For the text-containing cell, return its midpoint in (X, Y) coordinate format. 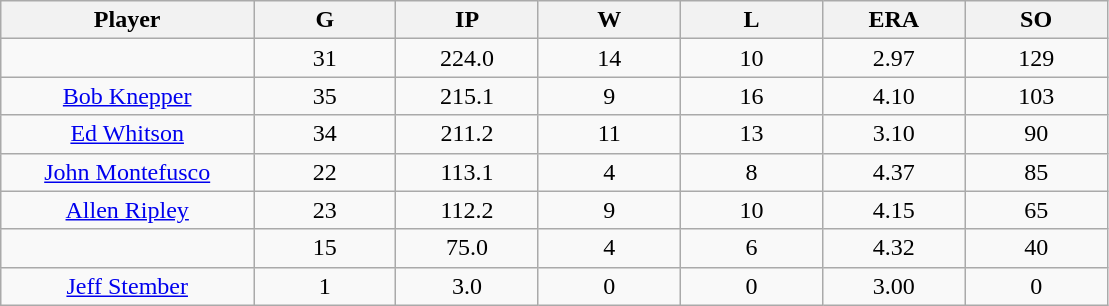
85 (1036, 172)
4.15 (894, 210)
IP (467, 20)
13 (751, 134)
224.0 (467, 58)
6 (751, 248)
G (325, 20)
Allen Ripley (128, 210)
35 (325, 96)
W (609, 20)
L (751, 20)
75.0 (467, 248)
211.2 (467, 134)
113.1 (467, 172)
2.97 (894, 58)
8 (751, 172)
Player (128, 20)
4.37 (894, 172)
34 (325, 134)
215.1 (467, 96)
Bob Knepper (128, 96)
31 (325, 58)
90 (1036, 134)
11 (609, 134)
15 (325, 248)
SO (1036, 20)
1 (325, 286)
John Montefusco (128, 172)
Jeff Stember (128, 286)
ERA (894, 20)
129 (1036, 58)
3.00 (894, 286)
22 (325, 172)
112.2 (467, 210)
3.0 (467, 286)
16 (751, 96)
14 (609, 58)
40 (1036, 248)
4.10 (894, 96)
4.32 (894, 248)
Ed Whitson (128, 134)
23 (325, 210)
103 (1036, 96)
3.10 (894, 134)
65 (1036, 210)
